For the text-containing cell, return its midpoint in (x, y) coordinate format. 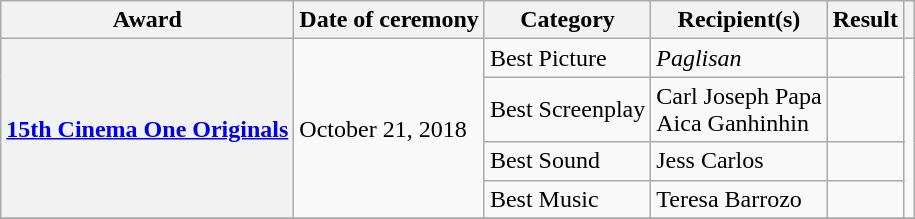
Best Screenplay (567, 110)
Result (865, 20)
15th Cinema One Originals (148, 128)
Recipient(s) (739, 20)
Category (567, 20)
Paglisan (739, 58)
Carl Joseph PapaAica Ganhinhin (739, 110)
Best Picture (567, 58)
Jess Carlos (739, 161)
October 21, 2018 (390, 128)
Teresa Barrozo (739, 199)
Best Sound (567, 161)
Best Music (567, 199)
Award (148, 20)
Date of ceremony (390, 20)
